Pinpoint the cell where the given text exists, returning its [x, y] midpoint coordinate. 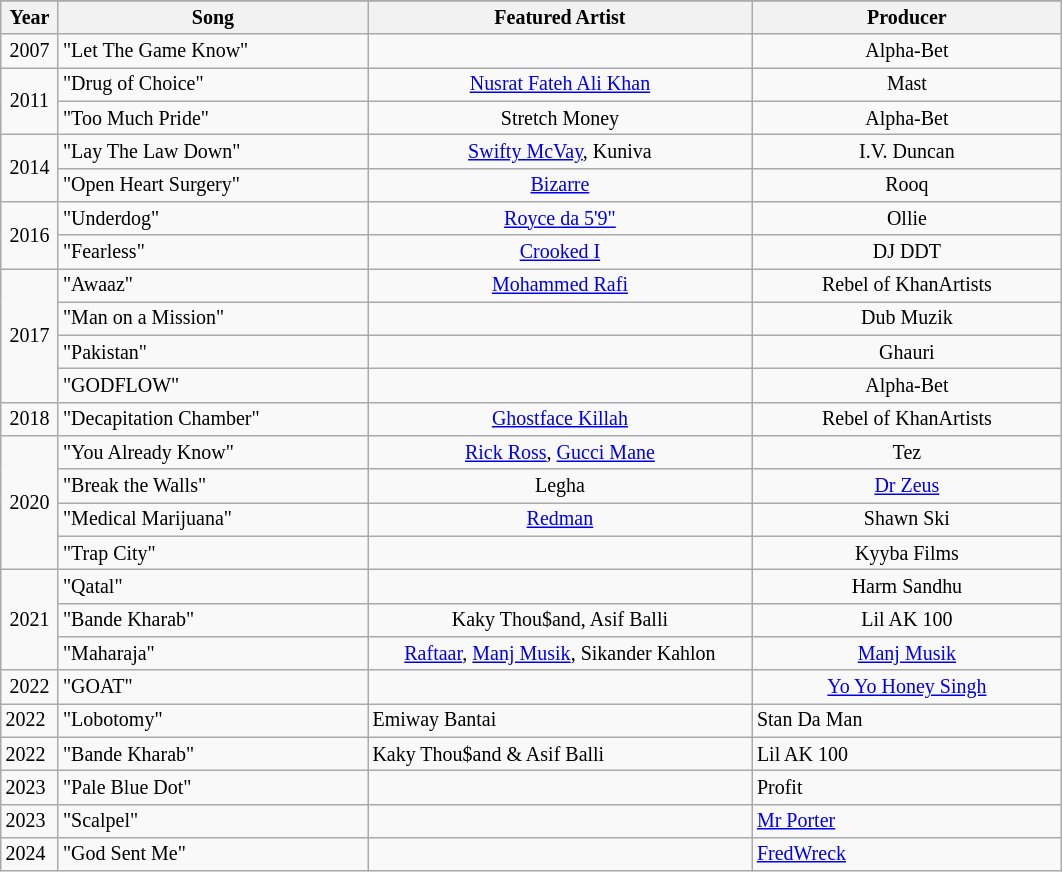
2020 [30, 503]
2014 [30, 168]
Swifty McVay, Kuniva [560, 152]
Ghauri [906, 352]
"Man on a Mission" [212, 318]
"Too Much Pride" [212, 118]
FredWreck [906, 854]
I.V. Duncan [906, 152]
2017 [30, 336]
Kaky Thou$and, Asif Balli [560, 620]
Tez [906, 452]
Rick Ross, Gucci Mane [560, 452]
Raftaar, Manj Musik, Sikander Kahlon [560, 654]
"Let The Game Know" [212, 52]
Stan Da Man [906, 720]
Emiway Bantai [560, 720]
2024 [30, 854]
"GOAT" [212, 686]
"Underdog" [212, 218]
Nusrat Fateh Ali Khan [560, 84]
"Break the Walls" [212, 486]
Dub Muzik [906, 318]
"Fearless" [212, 252]
2021 [30, 620]
Shawn Ski [906, 520]
"Maharaja" [212, 654]
"Pakistan" [212, 352]
Bizarre [560, 184]
"Lay The Law Down" [212, 152]
Ollie [906, 218]
Profit [906, 788]
"Awaaz" [212, 286]
"Qatal" [212, 586]
Kaky Thou$and & Asif Balli [560, 754]
"God Sent Me" [212, 854]
"Open Heart Surgery" [212, 184]
Mast [906, 84]
Kyyba Films [906, 554]
"Trap City" [212, 554]
2011 [30, 102]
DJ DDT [906, 252]
Mohammed Rafi [560, 286]
Featured Artist [560, 18]
Song [212, 18]
Dr Zeus [906, 486]
Rooq [906, 184]
Legha [560, 486]
Yo Yo Honey Singh [906, 686]
2007 [30, 52]
Crooked I [560, 252]
"Pale Blue Dot" [212, 788]
Manj Musik [906, 654]
Royce da 5'9" [560, 218]
"Medical Marijuana" [212, 520]
Harm Sandhu [906, 586]
"Drug of Choice" [212, 84]
2016 [30, 236]
Ghostface Killah [560, 420]
2018 [30, 420]
Producer [906, 18]
Redman [560, 520]
Stretch Money [560, 118]
"GODFLOW" [212, 386]
Year [30, 18]
"Scalpel" [212, 820]
"You Already Know" [212, 452]
Mr Porter [906, 820]
"Lobotomy" [212, 720]
"Decapitation Chamber" [212, 420]
